Detect which cell encompasses the target text, then output its (X, Y) center coordinate. 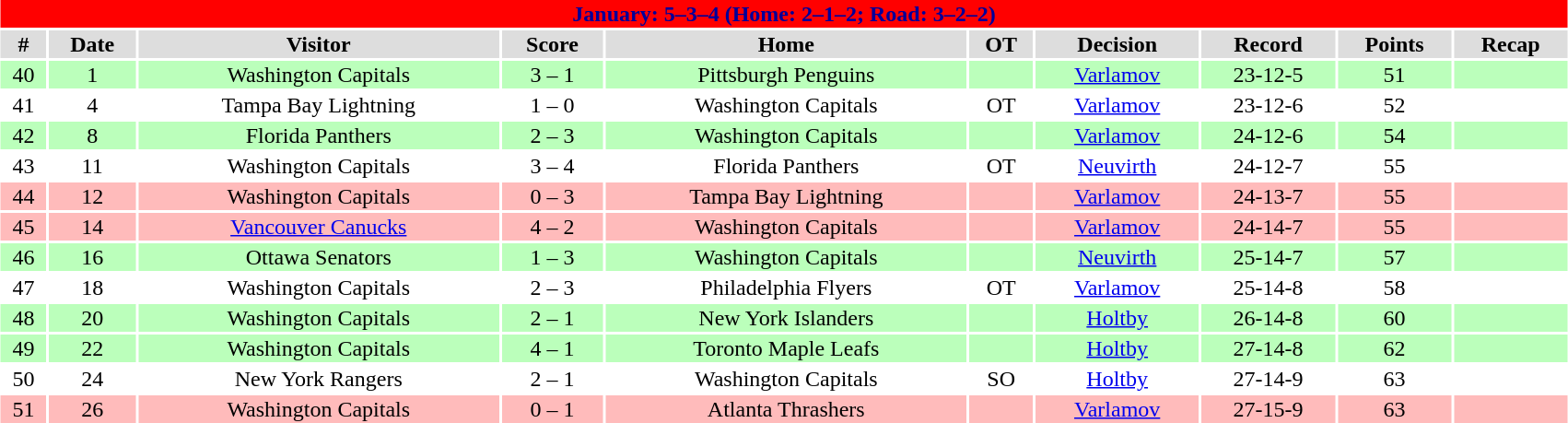
1 (92, 75)
4 – 2 (553, 227)
20 (92, 318)
Record (1268, 44)
4 – 1 (553, 348)
0 – 1 (553, 409)
11 (92, 166)
47 (24, 288)
54 (1395, 135)
16 (92, 257)
Date (92, 44)
1 – 3 (553, 257)
3 – 1 (553, 75)
58 (1395, 288)
27-14-8 (1268, 348)
60 (1395, 318)
Decision (1117, 44)
Visitor (319, 44)
24-14-7 (1268, 227)
January: 5–3–4 (Home: 2–1–2; Road: 3–2–2) (784, 14)
24-13-7 (1268, 196)
# (24, 44)
1 – 0 (553, 105)
24-12-7 (1268, 166)
SO (1000, 379)
26-14-8 (1268, 318)
45 (24, 227)
22 (92, 348)
49 (24, 348)
57 (1395, 257)
24-12-6 (1268, 135)
40 (24, 75)
14 (92, 227)
Home (787, 44)
27-15-9 (1268, 409)
24 (92, 379)
25-14-7 (1268, 257)
Recap (1511, 44)
Score (553, 44)
43 (24, 166)
Vancouver Canucks (319, 227)
8 (92, 135)
26 (92, 409)
62 (1395, 348)
52 (1395, 105)
18 (92, 288)
44 (24, 196)
New York Islanders (787, 318)
23-12-5 (1268, 75)
New York Rangers (319, 379)
42 (24, 135)
Atlanta Thrashers (787, 409)
Pittsburgh Penguins (787, 75)
12 (92, 196)
Points (1395, 44)
Philadelphia Flyers (787, 288)
Toronto Maple Leafs (787, 348)
23-12-6 (1268, 105)
25-14-8 (1268, 288)
3 – 4 (553, 166)
41 (24, 105)
27-14-9 (1268, 379)
50 (24, 379)
48 (24, 318)
Ottawa Senators (319, 257)
4 (92, 105)
46 (24, 257)
0 – 3 (553, 196)
